Determine the (X, Y) coordinate at the center of the cell enclosing the given text.  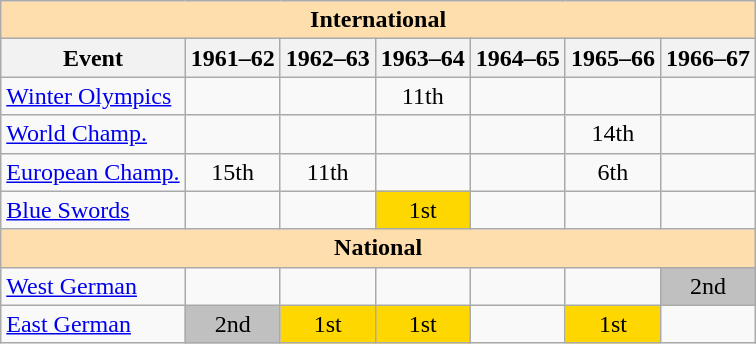
World Champ. (93, 134)
West German (93, 286)
1964–65 (518, 58)
Blue Swords (93, 210)
6th (612, 172)
1966–67 (708, 58)
14th (612, 134)
15th (232, 172)
Winter Olympics (93, 96)
1961–62 (232, 58)
European Champ. (93, 172)
National (378, 248)
International (378, 20)
East German (93, 324)
1965–66 (612, 58)
Event (93, 58)
1962–63 (328, 58)
1963–64 (422, 58)
